Return the (X, Y) coordinate for the center point of the cell that contains the specified text.  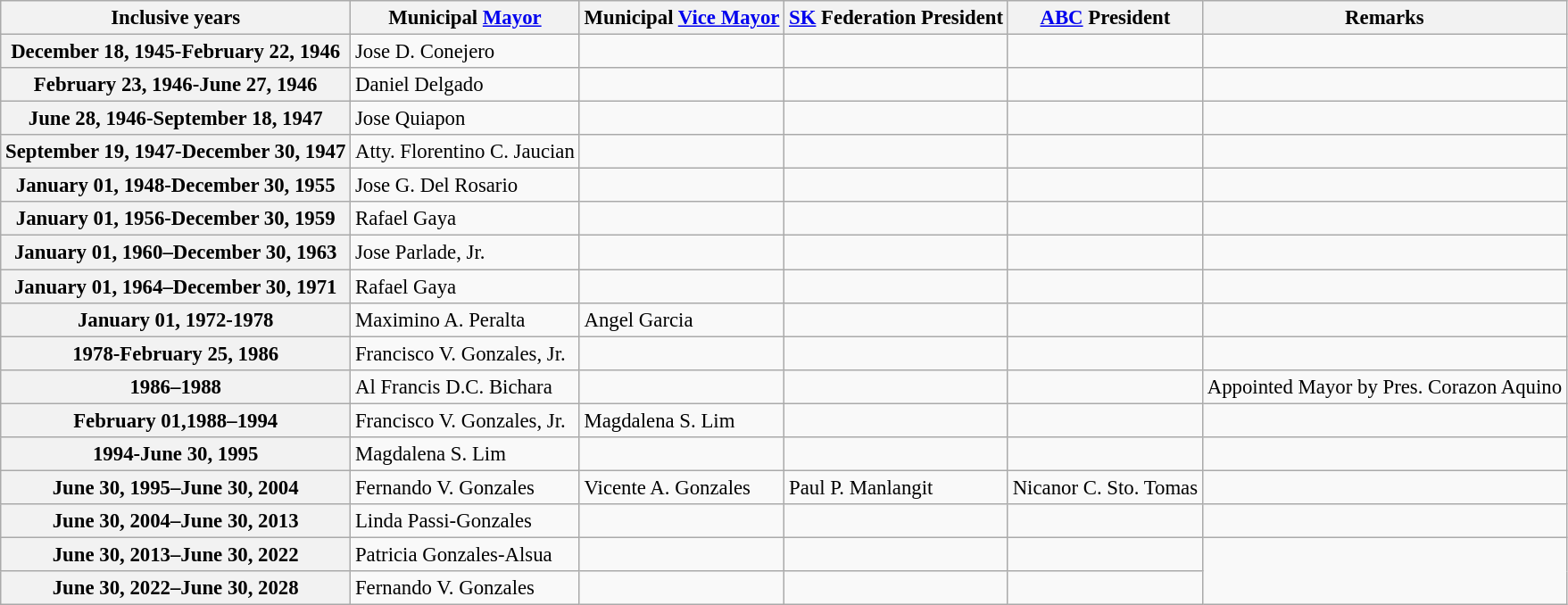
December 18, 1945-February 22, 1946 (176, 52)
Jose G. Del Rosario (466, 186)
Paul P. Manlangit (896, 487)
February 01,1988–1994 (176, 420)
Inclusive years (176, 18)
Vicente A. Gonzales (682, 487)
June 30, 1995–June 30, 2004 (176, 487)
Jose Parlade, Jr. (466, 253)
1978-February 25, 1986 (176, 353)
June 30, 2004–June 30, 2013 (176, 521)
January 01, 1964–December 30, 1971 (176, 286)
Maximino A. Peralta (466, 319)
Jose D. Conejero (466, 52)
Municipal Vice Mayor (682, 18)
January 01, 1956-December 30, 1959 (176, 219)
ABC President (1105, 18)
1994-June 30, 1995 (176, 454)
Daniel Delgado (466, 85)
Appointed Mayor by Pres. Corazon Aquino (1384, 386)
January 01, 1948-December 30, 1955 (176, 186)
Atty. Florentino C. Jaucian (466, 152)
Al Francis D.C. Bichara (466, 386)
Nicanor C. Sto. Tomas (1105, 487)
Linda Passi-Gonzales (466, 521)
June 30, 2013–June 30, 2022 (176, 554)
June 30, 2022–June 30, 2028 (176, 588)
Municipal Mayor (466, 18)
1986–1988 (176, 386)
Patricia Gonzales-Alsua (466, 554)
Angel Garcia (682, 319)
SK Federation President (896, 18)
Remarks (1384, 18)
Jose Quiapon (466, 119)
February 23, 1946-June 27, 1946 (176, 85)
September 19, 1947-December 30, 1947 (176, 152)
January 01, 1960–December 30, 1963 (176, 253)
June 28, 1946-September 18, 1947 (176, 119)
January 01, 1972-1978 (176, 319)
